Locate the cell with the specified text and output its [X, Y] center coordinate. 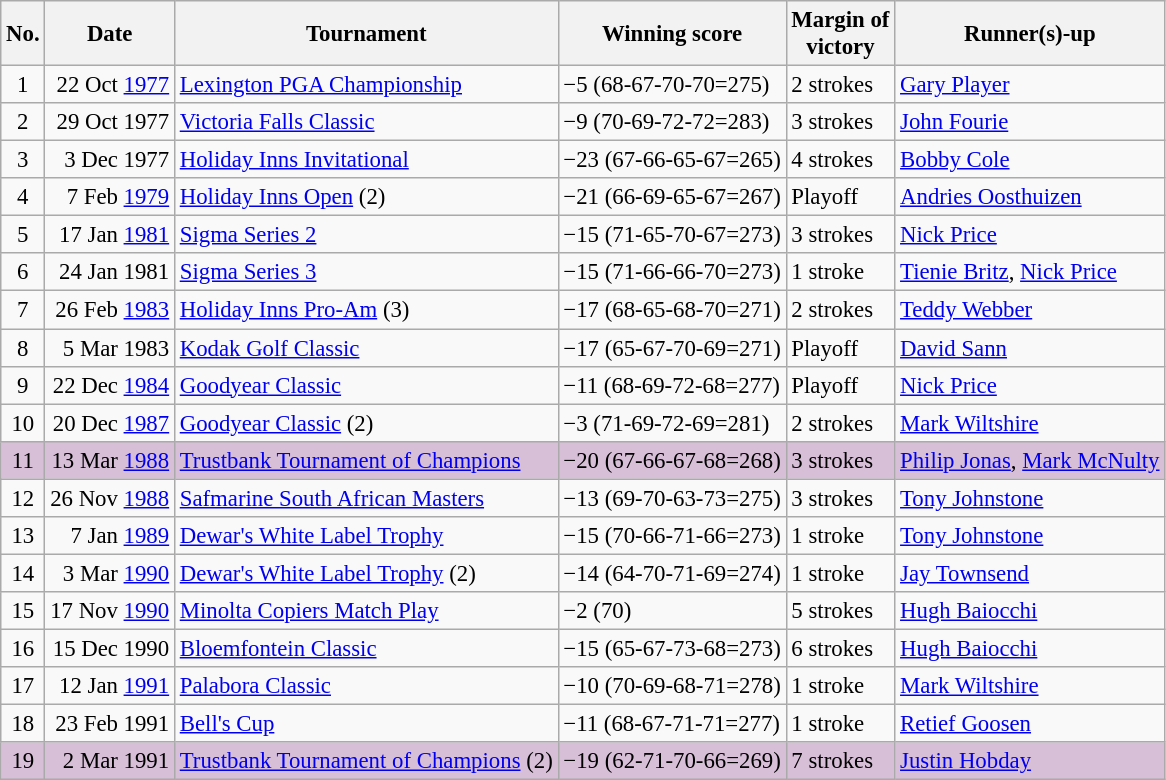
15 Dec 1990 [110, 648]
20 Dec 1987 [110, 423]
7 [23, 310]
−15 (71-66-66-70=273) [672, 273]
17 Jan 1981 [110, 235]
−15 (71-65-70-67=273) [672, 235]
Winning score [672, 34]
−19 (62-71-70-66=269) [672, 761]
6 [23, 273]
Runner(s)-up [1030, 34]
Kodak Golf Classic [366, 348]
−9 (70-69-72-72=283) [672, 122]
3 Dec 1977 [110, 160]
5 Mar 1983 [110, 348]
26 Nov 1988 [110, 498]
Sigma Series 2 [366, 235]
Tournament [366, 34]
Philip Jonas, Mark McNulty [1030, 460]
4 [23, 197]
29 Oct 1977 [110, 122]
5 [23, 235]
Holiday Inns Invitational [366, 160]
4 strokes [840, 160]
7 strokes [840, 761]
17 [23, 686]
11 [23, 460]
Andries Oosthuizen [1030, 197]
13 [23, 536]
Margin ofvictory [840, 34]
Goodyear Classic (2) [366, 423]
Justin Hobday [1030, 761]
23 Feb 1991 [110, 724]
−21 (66-69-65-67=267) [672, 197]
Lexington PGA Championship [366, 85]
12 Jan 1991 [110, 686]
−17 (68-65-68-70=271) [672, 310]
Date [110, 34]
−11 (68-69-72-68=277) [672, 385]
Dewar's White Label Trophy (2) [366, 573]
5 strokes [840, 611]
Goodyear Classic [366, 385]
−10 (70-69-68-71=278) [672, 686]
No. [23, 34]
3 [23, 160]
10 [23, 423]
1 [23, 85]
9 [23, 385]
−20 (67-66-67-68=268) [672, 460]
−3 (71-69-72-69=281) [672, 423]
Sigma Series 3 [366, 273]
Safmarine South African Masters [366, 498]
Trustbank Tournament of Champions [366, 460]
Victoria Falls Classic [366, 122]
Trustbank Tournament of Champions (2) [366, 761]
−2 (70) [672, 611]
7 Feb 1979 [110, 197]
−23 (67-66-65-67=265) [672, 160]
2 Mar 1991 [110, 761]
14 [23, 573]
Teddy Webber [1030, 310]
Tienie Britz, Nick Price [1030, 273]
−14 (64-70-71-69=274) [672, 573]
17 Nov 1990 [110, 611]
8 [23, 348]
22 Dec 1984 [110, 385]
−17 (65-67-70-69=271) [672, 348]
−5 (68-67-70-70=275) [672, 85]
John Fourie [1030, 122]
22 Oct 1977 [110, 85]
Gary Player [1030, 85]
18 [23, 724]
Bell's Cup [366, 724]
Bloemfontein Classic [366, 648]
12 [23, 498]
6 strokes [840, 648]
Minolta Copiers Match Play [366, 611]
−11 (68-67-71-71=277) [672, 724]
24 Jan 1981 [110, 273]
26 Feb 1983 [110, 310]
2 [23, 122]
15 [23, 611]
Holiday Inns Open (2) [366, 197]
13 Mar 1988 [110, 460]
Jay Townsend [1030, 573]
−13 (69-70-63-73=275) [672, 498]
3 Mar 1990 [110, 573]
David Sann [1030, 348]
Retief Goosen [1030, 724]
7 Jan 1989 [110, 536]
Bobby Cole [1030, 160]
16 [23, 648]
19 [23, 761]
−15 (65-67-73-68=273) [672, 648]
Dewar's White Label Trophy [366, 536]
Palabora Classic [366, 686]
−15 (70-66-71-66=273) [672, 536]
Holiday Inns Pro-Am (3) [366, 310]
